Pinpoint the cell where the given text exists, returning its [x, y] midpoint coordinate. 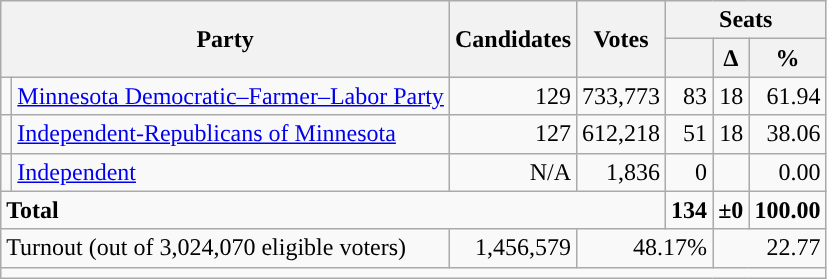
±0 [731, 210]
Party [226, 39]
Turnout (out of 3,024,070 eligible voters) [226, 248]
% [788, 58]
0.00 [788, 172]
612,218 [622, 134]
38.06 [788, 134]
Seats [746, 20]
733,773 [622, 96]
0 [690, 172]
∆ [731, 58]
100.00 [788, 210]
N/A [512, 172]
127 [512, 134]
Independent-Republicans of Minnesota [231, 134]
51 [690, 134]
1,456,579 [512, 248]
Total [334, 210]
22.77 [770, 248]
48.17% [645, 248]
129 [512, 96]
134 [690, 210]
Candidates [512, 39]
83 [690, 96]
Votes [622, 39]
Independent [231, 172]
1,836 [622, 172]
61.94 [788, 96]
Minnesota Democratic–Farmer–Labor Party [231, 96]
